Pinpoint the cell where the given text exists, returning its (X, Y) midpoint coordinate. 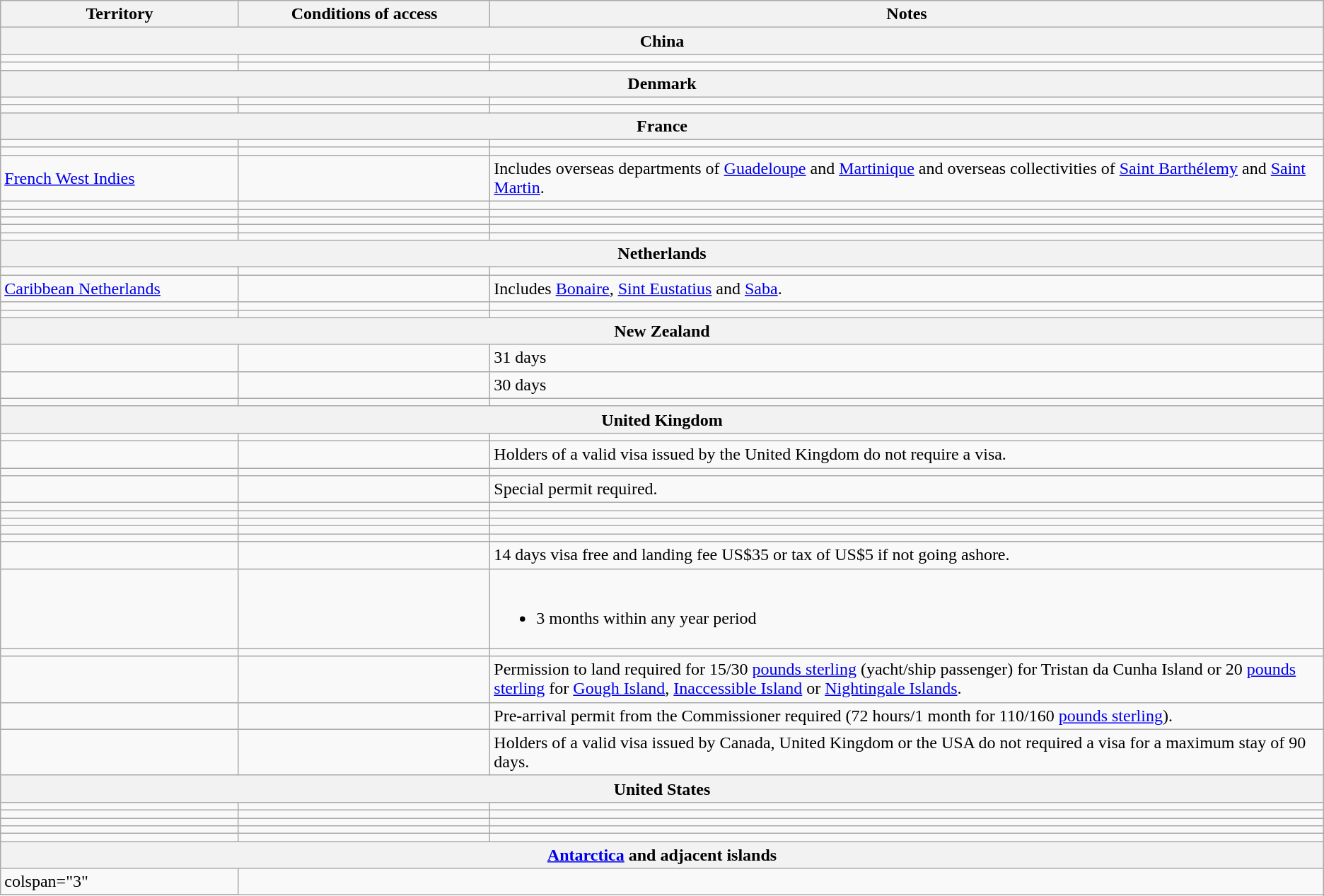
France (662, 126)
United States (662, 789)
United Kingdom (662, 419)
Special permit required. (907, 489)
China (662, 41)
Netherlands (662, 254)
Pre-arrival permit from the Commissioner required (72 hours/1 month for 110/160 pounds sterling). (907, 716)
French West Indies (120, 178)
Conditions of access (364, 14)
Antarctica and adjacent islands (662, 855)
Notes (907, 14)
3 months within any year period (907, 608)
Includes overseas departments of Guadeloupe and Martinique and overseas collectivities of Saint Barthélemy and Saint Martin. (907, 178)
31 days (907, 358)
Caribbean Netherlands (120, 289)
Holders of a valid visa issued by Canada, United Kingdom or the USA do not required a visa for a maximum stay of 90 days. (907, 752)
30 days (907, 385)
Territory (120, 14)
Includes Bonaire, Sint Eustatius and Saba. (907, 289)
14 days visa free and landing fee US$35 or tax of US$5 if not going ashore. (907, 555)
colspan="3" (120, 882)
New Zealand (662, 331)
Holders of a valid visa issued by the United Kingdom do not require a visa. (907, 454)
Denmark (662, 83)
